Determine the [X, Y] coordinate at the center of the cell enclosing the given text.  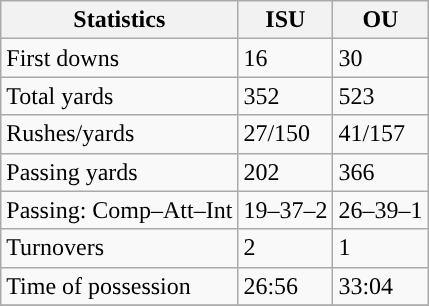
Time of possession [120, 286]
26:56 [286, 286]
16 [286, 58]
26–39–1 [380, 210]
ISU [286, 20]
202 [286, 172]
First downs [120, 58]
41/157 [380, 134]
366 [380, 172]
Statistics [120, 20]
OU [380, 20]
Total yards [120, 96]
27/150 [286, 134]
523 [380, 96]
1 [380, 248]
Passing yards [120, 172]
352 [286, 96]
Turnovers [120, 248]
30 [380, 58]
19–37–2 [286, 210]
33:04 [380, 286]
Rushes/yards [120, 134]
2 [286, 248]
Passing: Comp–Att–Int [120, 210]
